Pinpoint the cell where the given text exists, returning its [X, Y] midpoint coordinate. 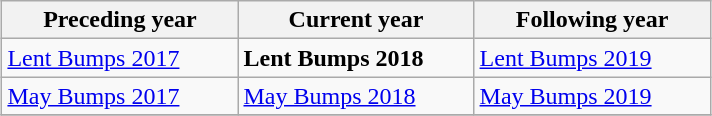
Lent Bumps 2017 [120, 58]
Current year [356, 20]
Preceding year [120, 20]
Lent Bumps 2019 [592, 58]
Following year [592, 20]
May Bumps 2018 [356, 96]
May Bumps 2019 [592, 96]
Lent Bumps 2018 [356, 58]
May Bumps 2017 [120, 96]
